Provide the (x, y) coordinate of the cell's center where the given text is located.  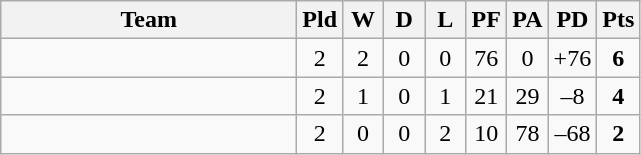
PD (572, 20)
6 (618, 58)
10 (486, 134)
–68 (572, 134)
–8 (572, 96)
29 (528, 96)
W (364, 20)
+76 (572, 58)
21 (486, 96)
PA (528, 20)
76 (486, 58)
Team (149, 20)
4 (618, 96)
78 (528, 134)
L (446, 20)
PF (486, 20)
Pts (618, 20)
Pld (320, 20)
D (404, 20)
